Extract the (X, Y) coordinate from the center of the cell holding the provided text.  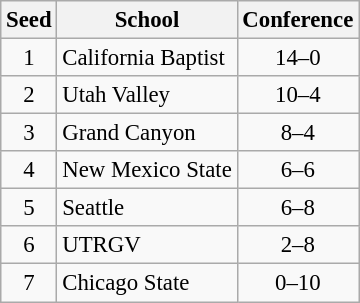
Seed (29, 20)
10–4 (298, 95)
Seattle (147, 208)
4 (29, 170)
School (147, 20)
0–10 (298, 283)
New Mexico State (147, 170)
Utah Valley (147, 95)
UTRGV (147, 245)
5 (29, 208)
Grand Canyon (147, 133)
Conference (298, 20)
6 (29, 245)
14–0 (298, 58)
2–8 (298, 245)
3 (29, 133)
2 (29, 95)
Chicago State (147, 283)
7 (29, 283)
8–4 (298, 133)
California Baptist (147, 58)
1 (29, 58)
6–6 (298, 170)
6–8 (298, 208)
